Extract the [x, y] coordinate from the center of the cell holding the provided text.  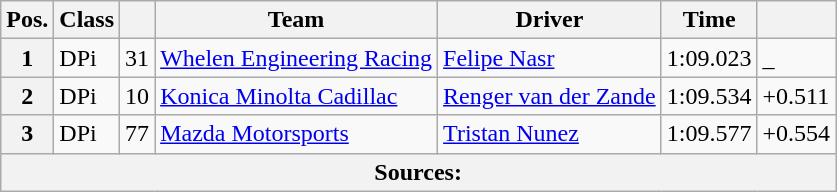
Renger van der Zande [550, 96]
Pos. [28, 20]
_ [796, 58]
1:09.023 [709, 58]
77 [138, 134]
3 [28, 134]
+0.511 [796, 96]
1:09.577 [709, 134]
1 [28, 58]
31 [138, 58]
1:09.534 [709, 96]
2 [28, 96]
Tristan Nunez [550, 134]
10 [138, 96]
Mazda Motorsports [296, 134]
Team [296, 20]
+0.554 [796, 134]
Sources: [418, 172]
Driver [550, 20]
Felipe Nasr [550, 58]
Time [709, 20]
Konica Minolta Cadillac [296, 96]
Whelen Engineering Racing [296, 58]
Class [87, 20]
